Capture the cell that displays the provided text and extract its [x, y] central coordinate. 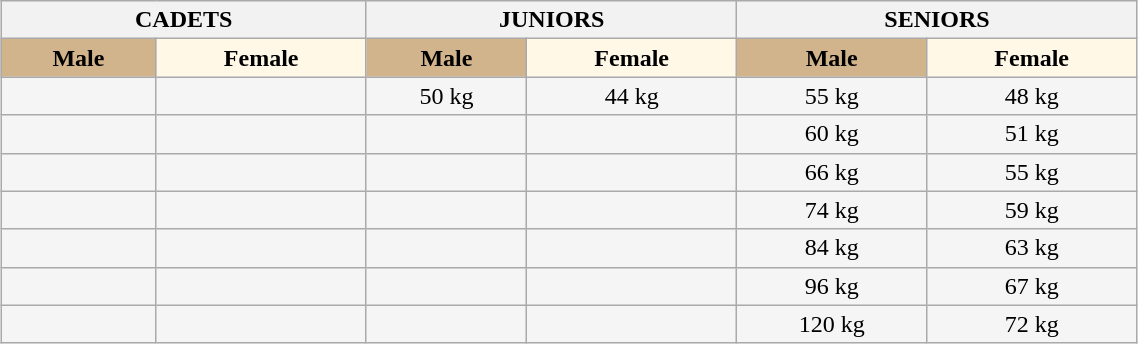
SENIORS [937, 20]
44 kg [632, 96]
96 kg [832, 286]
63 kg [1032, 248]
59 kg [1032, 210]
CADETS [184, 20]
48 kg [1032, 96]
72 kg [1032, 324]
120 kg [832, 324]
84 kg [832, 248]
JUNIORS [551, 20]
66 kg [832, 172]
60 kg [832, 134]
67 kg [1032, 286]
51 kg [1032, 134]
50 kg [446, 96]
74 kg [832, 210]
